Detect which cell encompasses the target text, then output its (x, y) center coordinate. 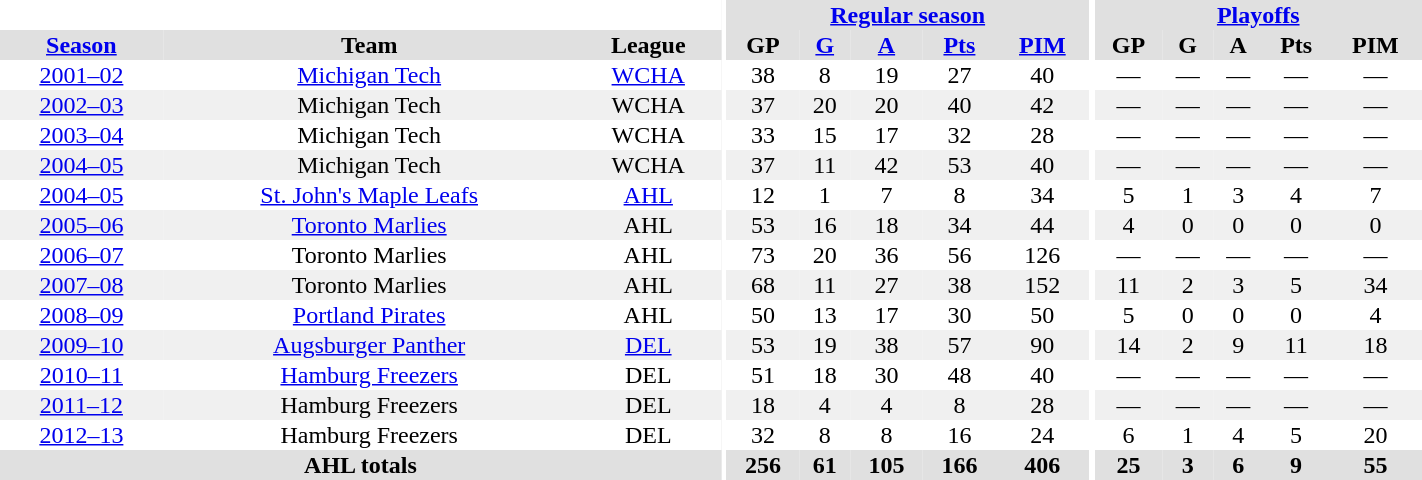
Season (82, 45)
36 (886, 255)
105 (886, 465)
48 (960, 375)
68 (764, 285)
Augsburger Panther (370, 345)
St. John's Maple Leafs (370, 195)
Regular season (908, 15)
2009–10 (82, 345)
166 (960, 465)
12 (764, 195)
2001–02 (82, 75)
61 (824, 465)
33 (764, 135)
152 (1042, 285)
2005–06 (82, 225)
2007–08 (82, 285)
25 (1128, 465)
2006–07 (82, 255)
55 (1376, 465)
256 (764, 465)
AHL totals (360, 465)
14 (1128, 345)
Portland Pirates (370, 315)
51 (764, 375)
90 (1042, 345)
2008–09 (82, 315)
2002–03 (82, 105)
15 (824, 135)
44 (1042, 225)
League (648, 45)
406 (1042, 465)
2012–13 (82, 435)
2010–11 (82, 375)
57 (960, 345)
56 (960, 255)
73 (764, 255)
2003–04 (82, 135)
126 (1042, 255)
2011–12 (82, 405)
Team (370, 45)
Playoffs (1258, 15)
13 (824, 315)
24 (1042, 435)
